Identify which cell holds the provided text, then report its (X, Y) central coordinate. 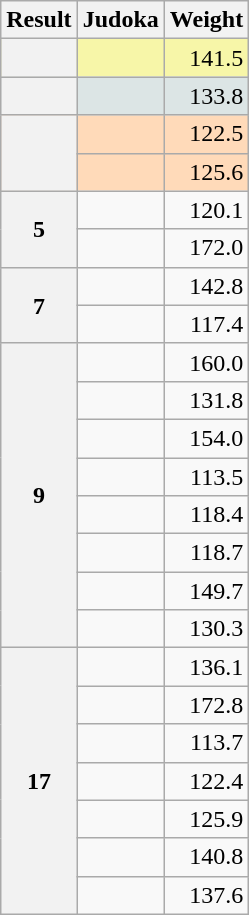
172.0 (206, 248)
17 (39, 781)
141.5 (206, 58)
149.7 (206, 591)
118.4 (206, 515)
120.1 (206, 210)
142.8 (206, 286)
Weight (206, 20)
137.6 (206, 895)
113.5 (206, 477)
Judoka (120, 20)
140.8 (206, 857)
117.4 (206, 324)
122.4 (206, 781)
131.8 (206, 400)
172.8 (206, 705)
118.7 (206, 553)
9 (39, 495)
130.3 (206, 629)
Result (39, 20)
125.9 (206, 819)
160.0 (206, 362)
122.5 (206, 134)
133.8 (206, 96)
154.0 (206, 438)
5 (39, 229)
7 (39, 305)
113.7 (206, 743)
125.6 (206, 172)
136.1 (206, 667)
